Output the [X, Y] coordinate of the center of the cell containing the given text.  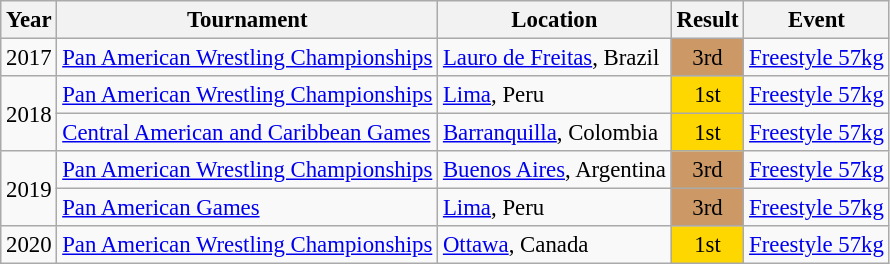
2017 [29, 58]
Lauro de Freitas, Brazil [555, 58]
Location [555, 20]
Ottawa, Canada [555, 245]
Event [816, 20]
Barranquilla, Colombia [555, 133]
Result [708, 20]
2020 [29, 245]
Pan American Games [248, 208]
2019 [29, 188]
2018 [29, 114]
Tournament [248, 20]
Year [29, 20]
Buenos Aires, Argentina [555, 170]
Central American and Caribbean Games [248, 133]
